Extract the [x, y] coordinate from the center of the cell holding the provided text.  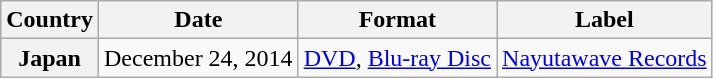
Date [198, 20]
Nayutawave Records [605, 58]
Japan [50, 58]
Format [397, 20]
Label [605, 20]
DVD, Blu-ray Disc [397, 58]
December 24, 2014 [198, 58]
Country [50, 20]
